Search for the cell housing the specified text and yield its [X, Y] center coordinate. 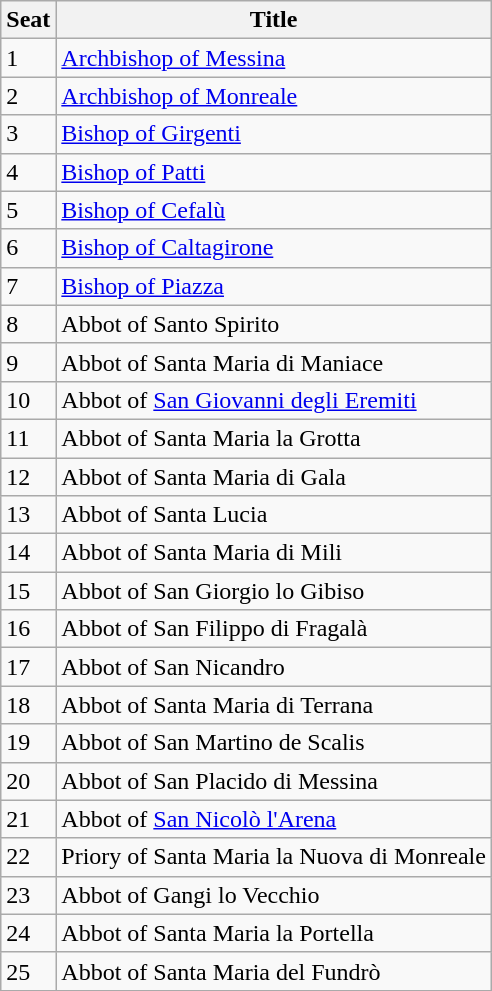
Abbot of Santa Maria la Grotta [274, 438]
8 [28, 324]
Priory of Santa Maria la Nuova di Monreale [274, 857]
Abbot of San Martino de Scalis [274, 743]
3 [28, 134]
1 [28, 58]
Abbot of Santa Maria di Mili [274, 553]
6 [28, 248]
13 [28, 515]
Abbot of Santa Maria la Portella [274, 933]
24 [28, 933]
Abbot of Santa Maria di Gala [274, 477]
19 [28, 743]
Abbot of San Nicolò l'Arena [274, 819]
11 [28, 438]
Abbot of San Filippo di Fragalà [274, 629]
Abbot of Santa Lucia [274, 515]
Abbot of Santo Spirito [274, 324]
Abbot of San Placido di Messina [274, 781]
Abbot of San Giovanni degli Eremiti [274, 400]
Archbishop of Messina [274, 58]
22 [28, 857]
9 [28, 362]
Bishop of Piazza [274, 286]
17 [28, 667]
18 [28, 705]
Bishop of Patti [274, 172]
Archbishop of Monreale [274, 96]
Abbot of Santa Maria di Maniace [274, 362]
Title [274, 20]
Bishop of Girgenti [274, 134]
Seat [28, 20]
5 [28, 210]
16 [28, 629]
Bishop of Cefalù [274, 210]
4 [28, 172]
Abbot of Gangi lo Vecchio [274, 895]
10 [28, 400]
2 [28, 96]
Abbot of Santa Maria di Terrana [274, 705]
Abbot of Santa Maria del Fundrò [274, 971]
Abbot of San Nicandro [274, 667]
7 [28, 286]
21 [28, 819]
14 [28, 553]
12 [28, 477]
Abbot of San Giorgio lo Gibiso [274, 591]
23 [28, 895]
15 [28, 591]
25 [28, 971]
20 [28, 781]
Bishop of Caltagirone [274, 248]
